Determine the [x, y] coordinate at the center of the cell enclosing the given text.  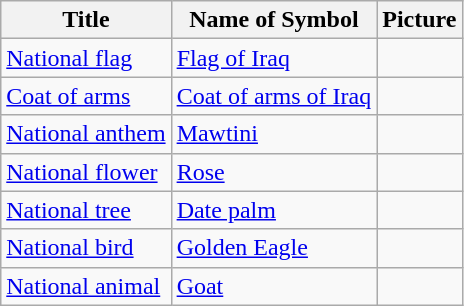
Date palm [274, 210]
Name of Symbol [274, 20]
National tree [86, 210]
Goat [274, 286]
Coat of arms [86, 96]
Picture [420, 20]
Mawtini [274, 134]
National anthem [86, 134]
National bird [86, 248]
Golden Eagle [274, 248]
Rose [274, 172]
Flag of Iraq [274, 58]
National flag [86, 58]
National flower [86, 172]
Coat of arms of Iraq [274, 96]
National animal [86, 286]
Title [86, 20]
